From the cell containing the given text, extract its center point as (X, Y) coordinate. 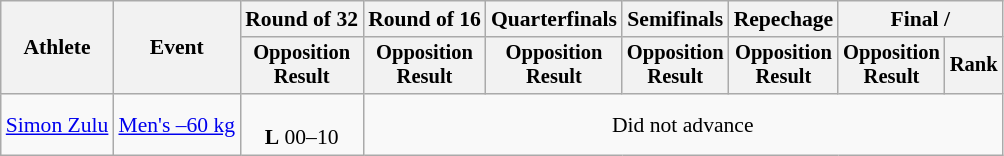
Semifinals (676, 19)
L 00–10 (302, 124)
Did not advance (682, 124)
Round of 16 (424, 19)
Round of 32 (302, 19)
Men's –60 kg (176, 124)
Rank (974, 66)
Athlete (58, 48)
Event (176, 48)
Final / (920, 19)
Quarterfinals (554, 19)
Simon Zulu (58, 124)
Repechage (784, 19)
